Capture the cell that displays the provided text and extract its [X, Y] central coordinate. 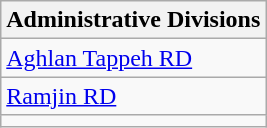
Aghlan Tappeh RD [134, 58]
Administrative Divisions [134, 20]
Ramjin RD [134, 96]
